Determine the (x, y) coordinate at the center of the cell enclosing the given text.  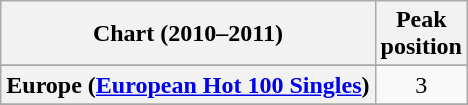
3 (421, 85)
Europe (European Hot 100 Singles) (188, 85)
Peakposition (421, 34)
Chart (2010–2011) (188, 34)
